Extract the [x, y] coordinate from the center of the cell holding the provided text.  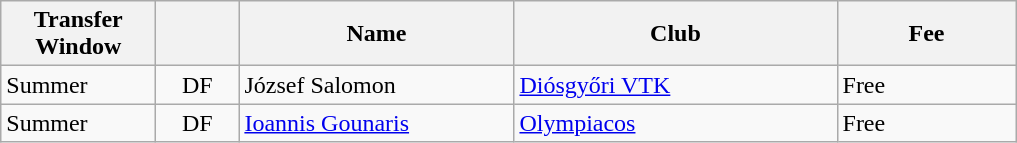
Ioannis Gounaris [376, 123]
Club [676, 34]
Transfer Window [78, 34]
Olympiacos [676, 123]
Name [376, 34]
József Salomon [376, 85]
Fee [926, 34]
Diósgyőri VTK [676, 85]
